Identify which cell holds the provided text, then report its (x, y) central coordinate. 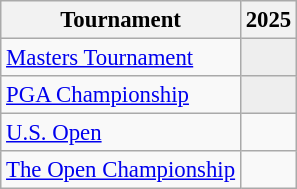
Masters Tournament (121, 58)
PGA Championship (121, 95)
The Open Championship (121, 170)
Tournament (121, 20)
U.S. Open (121, 133)
2025 (268, 20)
